Search for the cell housing the specified text and yield its (X, Y) center coordinate. 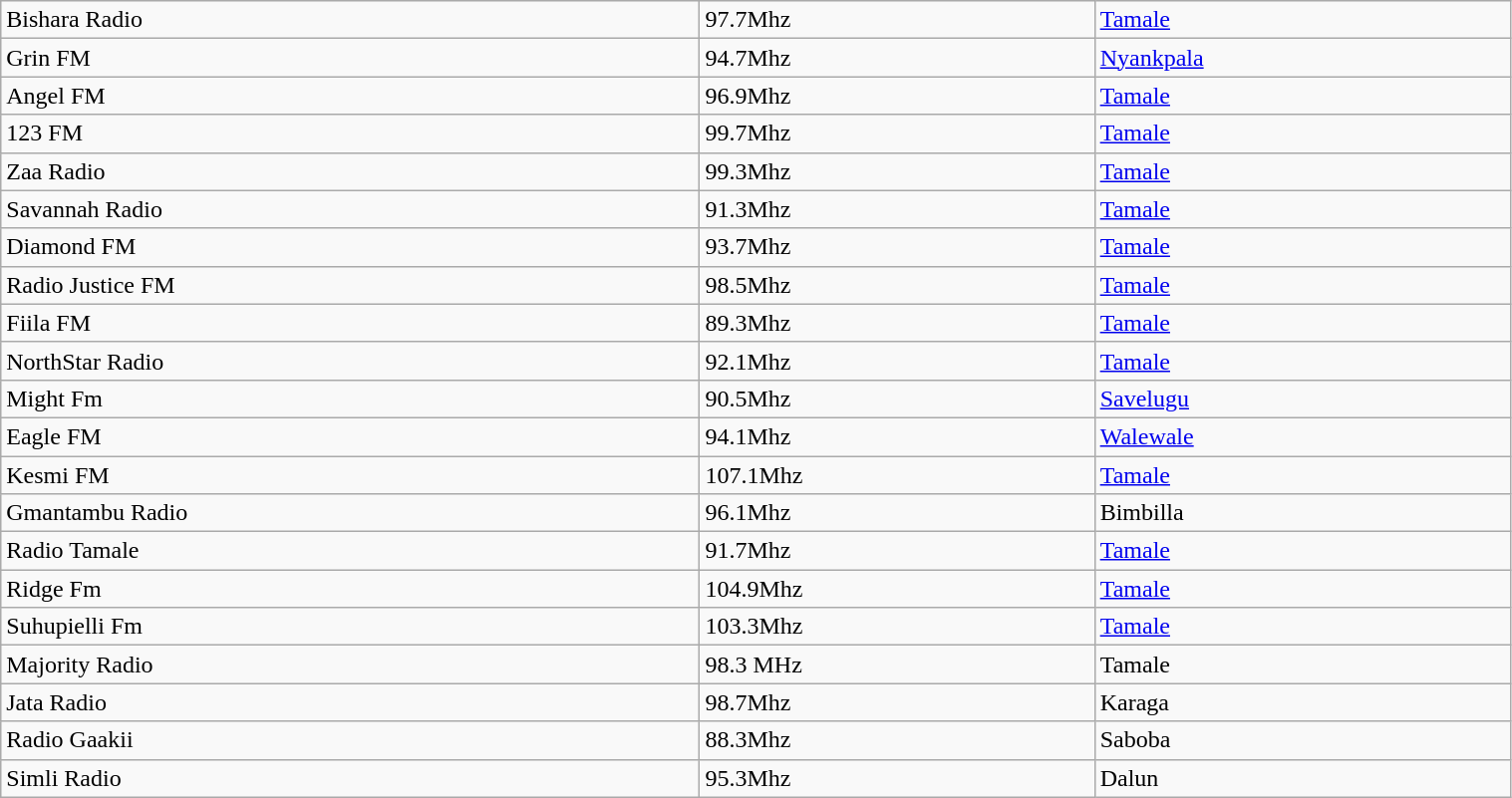
99.3Mhz (897, 171)
Might Fm (351, 399)
96.9Mhz (897, 96)
96.1Mhz (897, 513)
98.5Mhz (897, 285)
Zaa Radio (351, 171)
97.7Mhz (897, 20)
Eagle FM (351, 436)
Simli Radio (351, 778)
Savannah Radio (351, 209)
Fiila FM (351, 323)
104.9Mhz (897, 589)
Angel FM (351, 96)
90.5Mhz (897, 399)
Suhupielli Fm (351, 627)
Diamond FM (351, 247)
123 FM (351, 133)
94.1Mhz (897, 436)
92.1Mhz (897, 361)
91.7Mhz (897, 551)
Gmantambu Radio (351, 513)
89.3Mhz (897, 323)
Ridge Fm (351, 589)
Nyankpala (1303, 58)
Kesmi FM (351, 475)
Dalun (1303, 778)
94.7Mhz (897, 58)
Saboba (1303, 740)
Bishara Radio (351, 20)
99.7Mhz (897, 133)
Majority Radio (351, 665)
Radio Gaakii (351, 740)
95.3Mhz (897, 778)
103.3Mhz (897, 627)
Grin FM (351, 58)
NorthStar Radio (351, 361)
91.3Mhz (897, 209)
98.3 MHz (897, 665)
Radio Justice FM (351, 285)
88.3Mhz (897, 740)
107.1Mhz (897, 475)
Savelugu (1303, 399)
98.7Mhz (897, 702)
Bimbilla (1303, 513)
Jata Radio (351, 702)
Walewale (1303, 436)
Karaga (1303, 702)
93.7Mhz (897, 247)
Radio Tamale (351, 551)
